Determine the (x, y) coordinate at the center of the cell enclosing the given text.  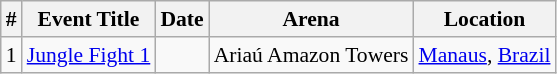
Event Title (89, 19)
Location (484, 19)
Manaus, Brazil (484, 55)
Jungle Fight 1 (89, 55)
Date (182, 19)
Ariaú Amazon Towers (312, 55)
Arena (312, 19)
1 (12, 55)
# (12, 19)
